For the text-containing cell, return its midpoint in [X, Y] coordinate format. 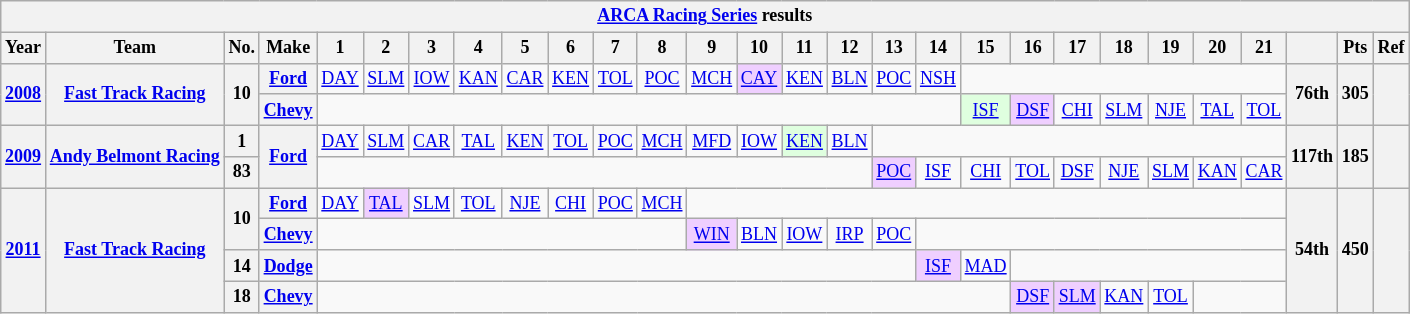
7 [615, 48]
Andy Belmont Racing [134, 156]
117th [1312, 156]
15 [986, 48]
9 [712, 48]
17 [1077, 48]
WIN [712, 234]
No. [242, 48]
2008 [24, 94]
Team [134, 48]
Dodge [288, 266]
Ref [1391, 48]
4 [478, 48]
Pts [1355, 48]
MFD [712, 140]
CAY [760, 78]
83 [242, 172]
13 [894, 48]
185 [1355, 156]
11 [805, 48]
19 [1171, 48]
2011 [24, 250]
5 [525, 48]
ARCA Racing Series results [705, 16]
305 [1355, 94]
16 [1032, 48]
2009 [24, 156]
54th [1312, 250]
Make [288, 48]
NSH [938, 78]
76th [1312, 94]
20 [1217, 48]
2 [386, 48]
8 [662, 48]
3 [432, 48]
MAD [986, 266]
21 [1264, 48]
12 [850, 48]
6 [571, 48]
Year [24, 48]
IRP [850, 234]
450 [1355, 250]
